Locate the cell with the specified text and output its (x, y) center coordinate. 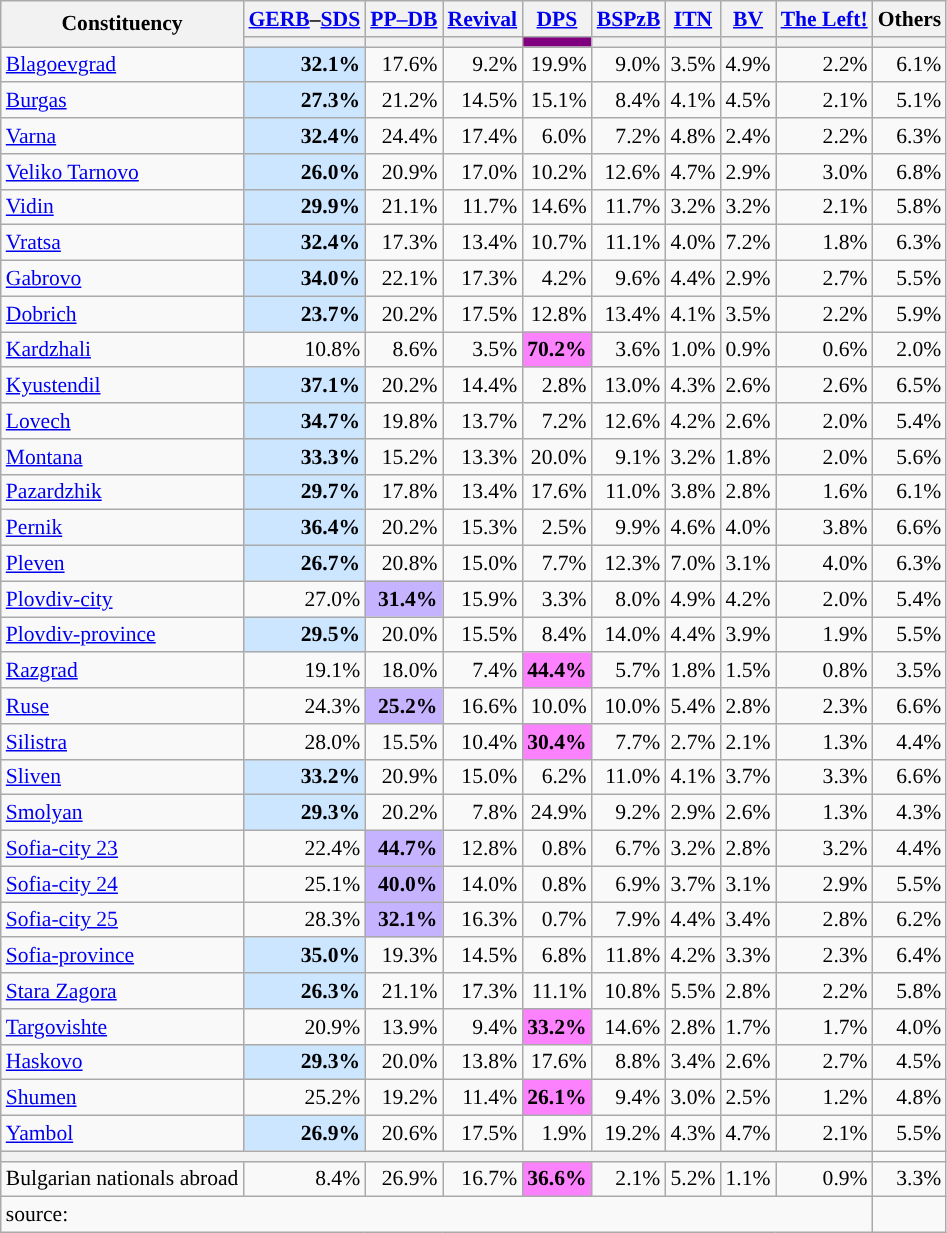
5.6% (910, 457)
Sofia-city 25 (122, 920)
8.6% (404, 350)
Lovech (122, 421)
Sofia-city 24 (122, 884)
1.0% (692, 350)
34.0% (304, 279)
Constituency (122, 24)
13.0% (629, 386)
1.2% (824, 1098)
Sofia-city 23 (122, 849)
Varna (122, 136)
6.7% (629, 849)
13.3% (482, 457)
DPS (556, 19)
18.0% (404, 671)
13.8% (482, 1062)
15.1% (556, 101)
8.0% (629, 599)
31.4% (404, 599)
10.4% (482, 742)
Vratsa (122, 243)
44.4% (556, 671)
8.8% (629, 1062)
40.0% (404, 884)
Dobrich (122, 314)
17.4% (482, 136)
11.4% (482, 1098)
28.0% (304, 742)
Vidin (122, 207)
9.6% (629, 279)
7.9% (629, 920)
Sofia-province (122, 956)
Pleven (122, 564)
20.6% (404, 1134)
Haskovo (122, 1062)
26.3% (304, 991)
24.4% (404, 136)
Veliko Tarnovo (122, 172)
23.7% (304, 314)
16.6% (482, 706)
ITN (692, 19)
2.4% (748, 136)
29.9% (304, 207)
7.4% (482, 671)
0.6% (824, 350)
5.2% (692, 1179)
7.0% (692, 564)
9.1% (629, 457)
PP–DB (404, 19)
BSPzB (629, 19)
6.9% (629, 884)
28.3% (304, 920)
13.7% (482, 421)
26.0% (304, 172)
6.0% (556, 136)
12.3% (629, 564)
34.7% (304, 421)
22.4% (304, 849)
10.7% (556, 243)
24.9% (556, 813)
Razgrad (122, 671)
16.7% (482, 1179)
6.4% (910, 956)
16.3% (482, 920)
9.9% (629, 528)
35.0% (304, 956)
3.9% (748, 635)
Sliven (122, 777)
Revival (482, 19)
3.6% (629, 350)
27.3% (304, 101)
15.2% (404, 457)
Burgas (122, 101)
Silistra (122, 742)
24.3% (304, 706)
Shumen (122, 1098)
Others (910, 19)
13.9% (404, 1027)
1.1% (748, 1179)
70.2% (556, 350)
Kardzhali (122, 350)
15.3% (482, 528)
19.8% (404, 421)
20.8% (404, 564)
19.3% (404, 956)
37.1% (304, 386)
14.4% (482, 386)
BV (748, 19)
17.0% (482, 172)
36.6% (556, 1179)
1.6% (824, 492)
29.7% (304, 492)
Targovishte (122, 1027)
Bulgarian nationals abroad (122, 1179)
19.9% (556, 65)
source: (437, 1215)
30.4% (556, 742)
5.1% (910, 101)
19.1% (304, 671)
Yambol (122, 1134)
Gabrovo (122, 279)
29.5% (304, 635)
Ruse (122, 706)
Blagoevgrad (122, 65)
11.8% (629, 956)
27.0% (304, 599)
10.2% (556, 172)
Plovdiv-city (122, 599)
Plovdiv-province (122, 635)
26.1% (556, 1098)
36.4% (304, 528)
21.2% (404, 101)
Smolyan (122, 813)
17.8% (404, 492)
0.7% (556, 920)
The Left! (824, 19)
GERB–SDS (304, 19)
Pazardzhik (122, 492)
Pernik (122, 528)
22.1% (404, 279)
25.1% (304, 884)
5.9% (910, 314)
15.9% (482, 599)
Kyustendil (122, 386)
Montana (122, 457)
26.7% (304, 564)
7.8% (482, 813)
44.7% (404, 849)
4.6% (692, 528)
1.5% (748, 671)
6.5% (910, 386)
Stara Zagora (122, 991)
9.0% (629, 65)
5.7% (629, 671)
33.3% (304, 457)
